From the cell containing the given text, extract its center point as (x, y) coordinate. 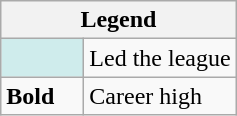
Legend (118, 20)
Career high (160, 96)
Bold (42, 96)
Led the league (160, 58)
